Provide the (X, Y) coordinate of the cell's center where the given text is located.  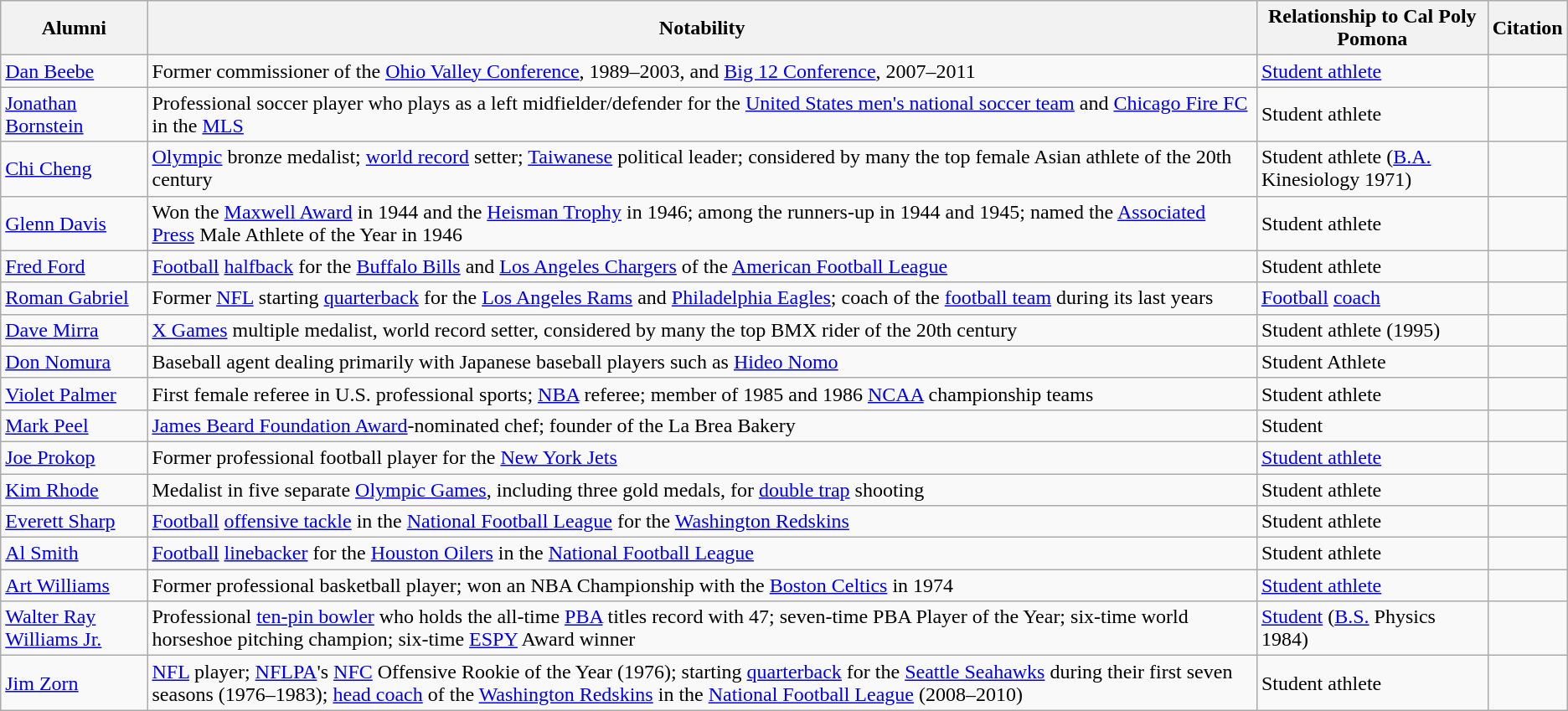
Student (B.S. Physics 1984) (1372, 628)
Walter Ray Williams Jr. (74, 628)
Al Smith (74, 554)
Everett Sharp (74, 522)
Student (1372, 425)
Glenn Davis (74, 223)
Art Williams (74, 585)
Dan Beebe (74, 71)
Former professional basketball player; won an NBA Championship with the Boston Celtics in 1974 (702, 585)
Student athlete (B.A. Kinesiology 1971) (1372, 169)
Professional soccer player who plays as a left midfielder/defender for the United States men's national soccer team and Chicago Fire FC in the MLS (702, 114)
Chi Cheng (74, 169)
Football linebacker for the Houston Oilers in the National Football League (702, 554)
Football halfback for the Buffalo Bills and Los Angeles Chargers of the American Football League (702, 266)
Student Athlete (1372, 362)
Notability (702, 28)
Citation (1528, 28)
Joe Prokop (74, 457)
Football coach (1372, 298)
Student athlete (1995) (1372, 330)
X Games multiple medalist, world record setter, considered by many the top BMX rider of the 20th century (702, 330)
Kim Rhode (74, 490)
Former NFL starting quarterback for the Los Angeles Rams and Philadelphia Eagles; coach of the football team during its last years (702, 298)
Roman Gabriel (74, 298)
Former commissioner of the Ohio Valley Conference, 1989–2003, and Big 12 Conference, 2007–2011 (702, 71)
Alumni (74, 28)
Relationship to Cal Poly Pomona (1372, 28)
James Beard Foundation Award-nominated chef; founder of the La Brea Bakery (702, 425)
Football offensive tackle in the National Football League for the Washington Redskins (702, 522)
Baseball agent dealing primarily with Japanese baseball players such as Hideo Nomo (702, 362)
Don Nomura (74, 362)
Medalist in five separate Olympic Games, including three gold medals, for double trap shooting (702, 490)
Violet Palmer (74, 394)
Jonathan Bornstein (74, 114)
Jim Zorn (74, 683)
Mark Peel (74, 425)
First female referee in U.S. professional sports; NBA referee; member of 1985 and 1986 NCAA championship teams (702, 394)
Dave Mirra (74, 330)
Olympic bronze medalist; world record setter; Taiwanese political leader; considered by many the top female Asian athlete of the 20th century (702, 169)
Former professional football player for the New York Jets (702, 457)
Fred Ford (74, 266)
